Capture the cell that displays the provided text and extract its (x, y) central coordinate. 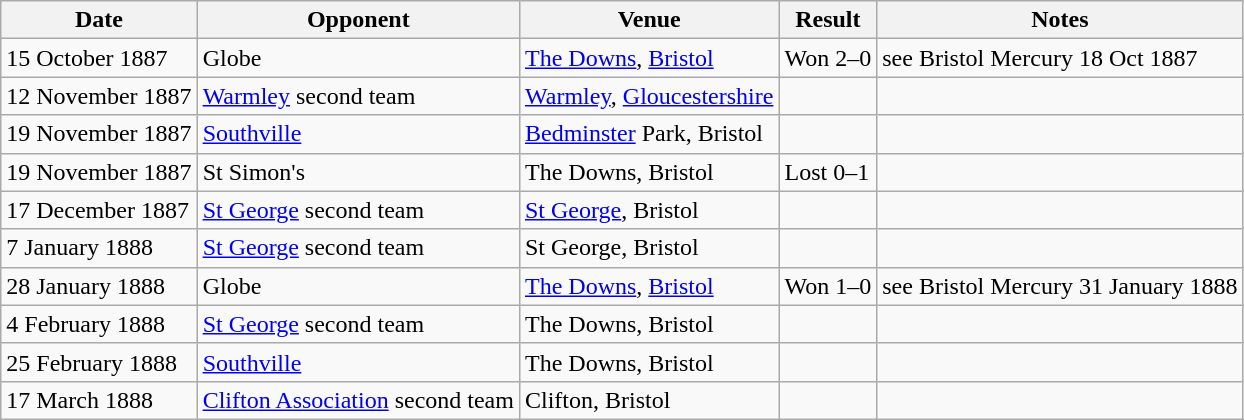
Clifton, Bristol (648, 400)
Bedminster Park, Bristol (648, 134)
Warmley, Gloucestershire (648, 96)
Lost 0–1 (828, 172)
25 February 1888 (99, 362)
see Bristol Mercury 31 January 1888 (1060, 286)
Won 1–0 (828, 286)
St Simon's (358, 172)
28 January 1888 (99, 286)
Result (828, 20)
15 October 1887 (99, 58)
12 November 1887 (99, 96)
Notes (1060, 20)
see Bristol Mercury 18 Oct 1887 (1060, 58)
Date (99, 20)
Opponent (358, 20)
7 January 1888 (99, 248)
Warmley second team (358, 96)
Clifton Association second team (358, 400)
Venue (648, 20)
Won 2–0 (828, 58)
4 February 1888 (99, 324)
17 December 1887 (99, 210)
17 March 1888 (99, 400)
